Determine the (X, Y) coordinate at the center of the cell enclosing the given text.  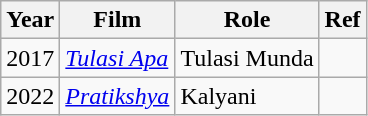
Pratikshya (118, 96)
Tulasi Apa (118, 58)
2017 (30, 58)
Year (30, 20)
Tulasi Munda (247, 58)
Ref (342, 20)
Kalyani (247, 96)
2022 (30, 96)
Film (118, 20)
Role (247, 20)
